Search for the cell housing the specified text and yield its (x, y) center coordinate. 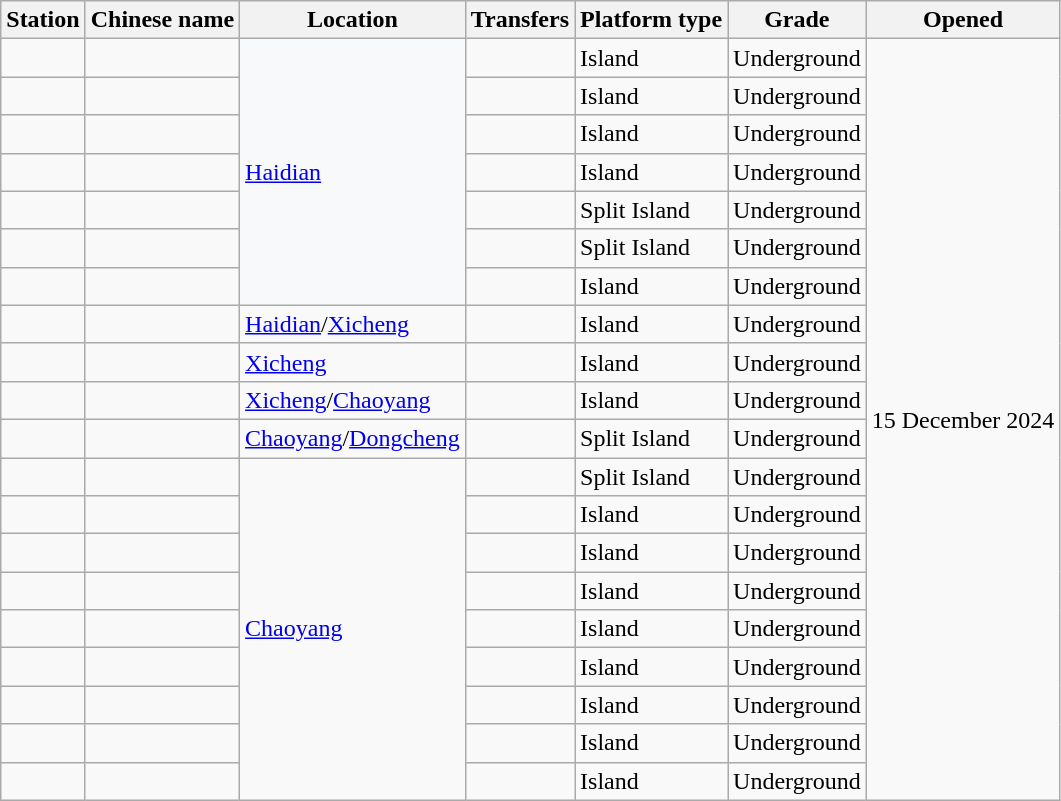
Transfers (520, 20)
Chaoyang/Dongcheng (353, 438)
15 December 2024 (963, 420)
Haidian (353, 172)
Xicheng (353, 362)
Platform type (652, 20)
Station (43, 20)
Chaoyang (353, 630)
Chinese name (162, 20)
Opened (963, 20)
Grade (798, 20)
Location (353, 20)
Haidian/Xicheng (353, 324)
Xicheng/Chaoyang (353, 400)
